For the text-containing cell, return its midpoint in (x, y) coordinate format. 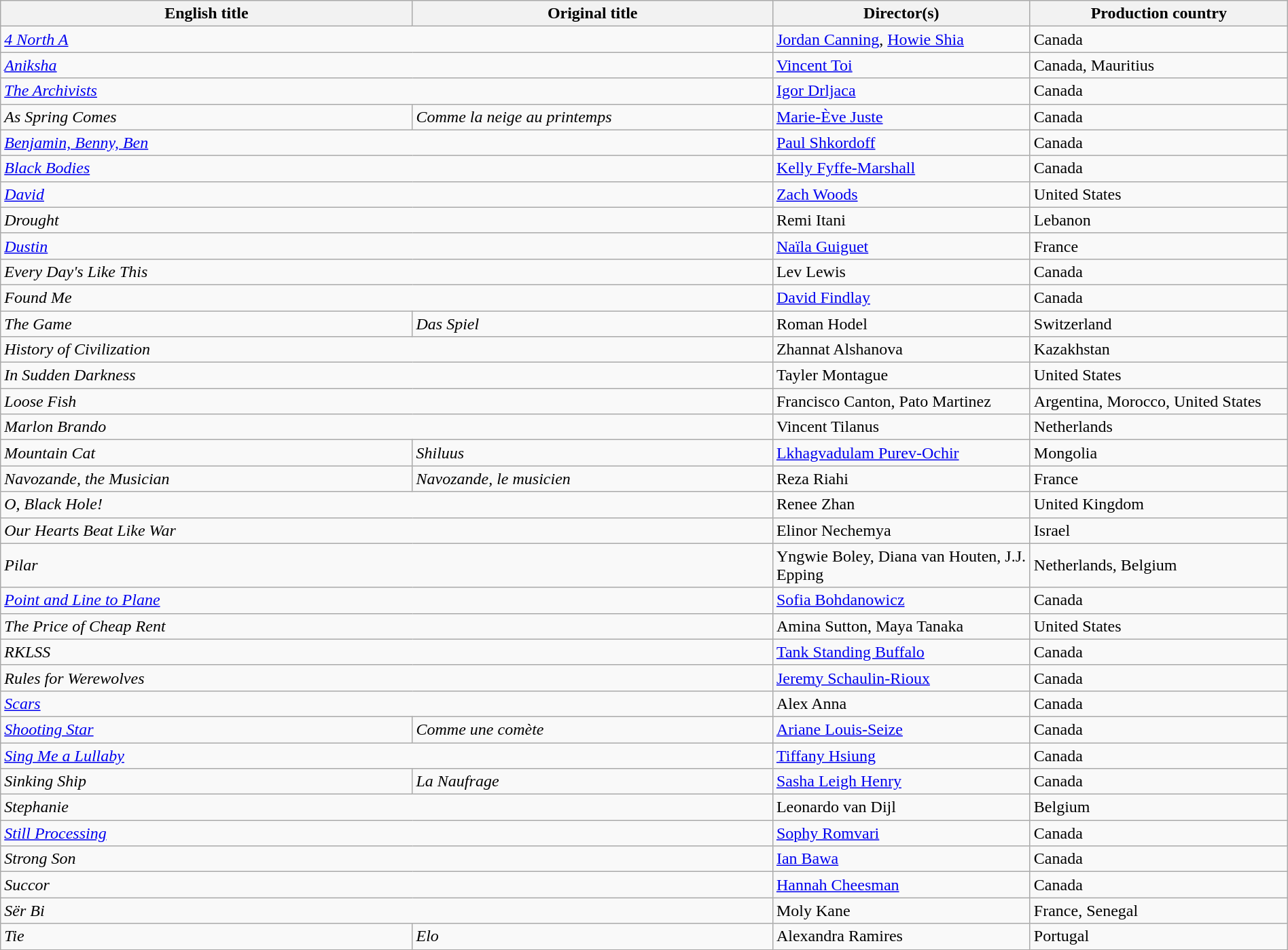
The Price of Cheap Rent (387, 626)
Reza Riahi (901, 479)
English title (207, 14)
Stephanie (387, 807)
Elo (592, 936)
Comme une comète (592, 729)
Tank Standing Buffalo (901, 652)
Still Processing (387, 833)
Navozande, the Musician (207, 479)
Portugal (1159, 936)
Mongolia (1159, 453)
Lev Lewis (901, 272)
Found Me (387, 297)
Lebanon (1159, 220)
O, Black Hole! (387, 505)
Hannah Cheesman (901, 885)
4 North A (387, 39)
Leonardo van Dijl (901, 807)
Tayler Montague (901, 376)
RKLSS (387, 652)
Pilar (387, 565)
Mountain Cat (207, 453)
The Game (207, 324)
Kazakhstan (1159, 350)
Shooting Star (207, 729)
Loose Fish (387, 401)
Zach Woods (901, 194)
Moly Kane (901, 911)
Black Bodies (387, 168)
Vincent Toi (901, 65)
Kelly Fyffe-Marshall (901, 168)
Director(s) (901, 14)
Production country (1159, 14)
Remi Itani (901, 220)
Aniksha (387, 65)
Israel (1159, 530)
La Naufrage (592, 782)
Tiffany Hsiung (901, 756)
Dustin (387, 246)
Our Hearts Beat Like War (387, 530)
Comme la neige au printemps (592, 117)
Renee Zhan (901, 505)
David Findlay (901, 297)
Ariane Louis-Seize (901, 729)
Naïla Guiguet (901, 246)
Paul Shkordoff (901, 143)
Jeremy Schaulin-Rioux (901, 678)
Argentina, Morocco, United States (1159, 401)
Every Day's Like This (387, 272)
Scars (387, 704)
Strong Son (387, 859)
Ian Bawa (901, 859)
Marlon Brando (387, 427)
Switzerland (1159, 324)
History of Civilization (387, 350)
Alexandra Ramires (901, 936)
Das Spiel (592, 324)
David (387, 194)
Alex Anna (901, 704)
Francisco Canton, Pato Martinez (901, 401)
Drought (387, 220)
Canada, Mauritius (1159, 65)
Original title (592, 14)
Point and Line to Plane (387, 600)
Amina Sutton, Maya Tanaka (901, 626)
Jordan Canning, Howie Shia (901, 39)
Marie-Ève Juste (901, 117)
Netherlands (1159, 427)
Shiluus (592, 453)
France, Senegal (1159, 911)
Succor (387, 885)
Belgium (1159, 807)
Vincent Tilanus (901, 427)
Sofia Bohdanowicz (901, 600)
Zhannat Alshanova (901, 350)
Sophy Romvari (901, 833)
The Archivists (387, 91)
Lkhagvadulam Purev-Ochir (901, 453)
Tie (207, 936)
Sinking Ship (207, 782)
Roman Hodel (901, 324)
Navozande, le musicien (592, 479)
Rules for Werewolves (387, 678)
Netherlands, Belgium (1159, 565)
In Sudden Darkness (387, 376)
United Kingdom (1159, 505)
Yngwie Boley, Diana van Houten, J.J. Epping (901, 565)
Elinor Nechemya (901, 530)
Sasha Leigh Henry (901, 782)
Benjamin, Benny, Ben (387, 143)
Sing Me a Lullaby (387, 756)
Igor Drljaca (901, 91)
As Spring Comes (207, 117)
Sër Bi (387, 911)
